Search for the cell housing the specified text and yield its (x, y) center coordinate. 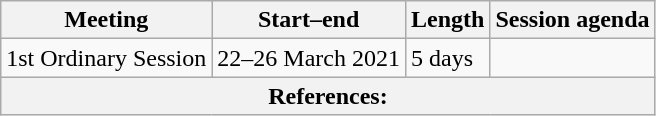
Meeting (106, 20)
1st Ordinary Session (106, 58)
Length (448, 20)
Session agenda (572, 20)
Start–end (309, 20)
5 days (448, 58)
22–26 March 2021 (309, 58)
References: (328, 96)
